Scan for the cell matching the given text and deliver its [x, y] coordinate at center. 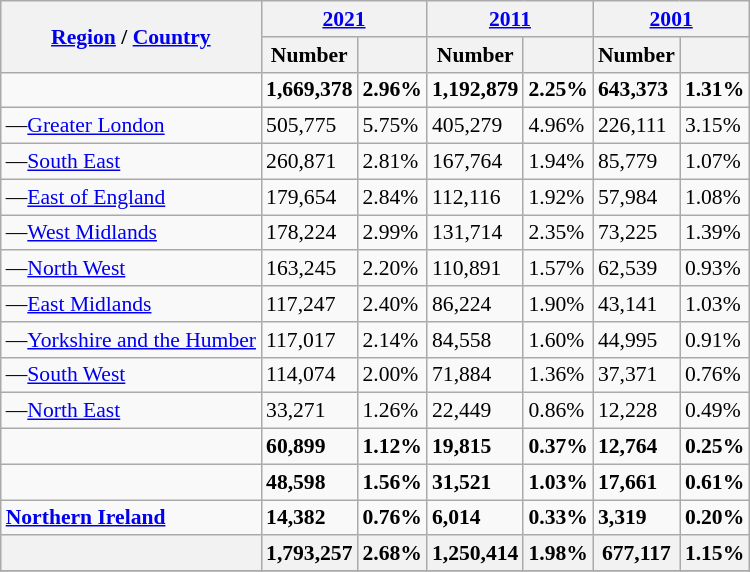
112,116 [475, 197]
84,558 [475, 339]
1.36% [558, 375]
0.49% [714, 411]
0.20% [714, 518]
22,449 [475, 411]
2.68% [392, 553]
33,271 [309, 411]
0.37% [558, 446]
60,899 [309, 446]
37,371 [636, 375]
1.07% [714, 161]
0.91% [714, 339]
0.25% [714, 446]
—North East [131, 411]
114,074 [309, 375]
2.84% [392, 197]
2.14% [392, 339]
0.61% [714, 482]
—East of England [131, 197]
1.60% [558, 339]
44,995 [636, 339]
17,661 [636, 482]
110,891 [475, 268]
1.57% [558, 268]
73,225 [636, 232]
1.92% [558, 197]
Region / Country [131, 36]
4.96% [558, 126]
5.75% [392, 126]
2.99% [392, 232]
117,017 [309, 339]
677,117 [636, 553]
—Greater London [131, 126]
1.15% [714, 553]
0.93% [714, 268]
167,764 [475, 161]
0.33% [558, 518]
12,764 [636, 446]
2.00% [392, 375]
—North West [131, 268]
14,382 [309, 518]
505,775 [309, 126]
71,884 [475, 375]
6,014 [475, 518]
1,669,378 [309, 90]
1.94% [558, 161]
179,654 [309, 197]
48,598 [309, 482]
1.31% [714, 90]
1.39% [714, 232]
643,373 [636, 90]
1.56% [392, 482]
2.25% [558, 90]
Northern Ireland [131, 518]
31,521 [475, 482]
226,111 [636, 126]
3.15% [714, 126]
1,192,879 [475, 90]
1.08% [714, 197]
1.90% [558, 304]
2011 [510, 19]
—South East [131, 161]
—West Midlands [131, 232]
2.35% [558, 232]
62,539 [636, 268]
2.81% [392, 161]
12,228 [636, 411]
—East Midlands [131, 304]
260,871 [309, 161]
1,793,257 [309, 553]
0.86% [558, 411]
178,224 [309, 232]
57,984 [636, 197]
1.98% [558, 553]
85,779 [636, 161]
405,279 [475, 126]
—Yorkshire and the Humber [131, 339]
43,141 [636, 304]
19,815 [475, 446]
2021 [344, 19]
1.12% [392, 446]
163,245 [309, 268]
86,224 [475, 304]
—South West [131, 375]
2.40% [392, 304]
2001 [671, 19]
1.26% [392, 411]
2.96% [392, 90]
2.20% [392, 268]
3,319 [636, 518]
117,247 [309, 304]
1,250,414 [475, 553]
131,714 [475, 232]
